Scan for the cell matching the given text and deliver its [x, y] coordinate at center. 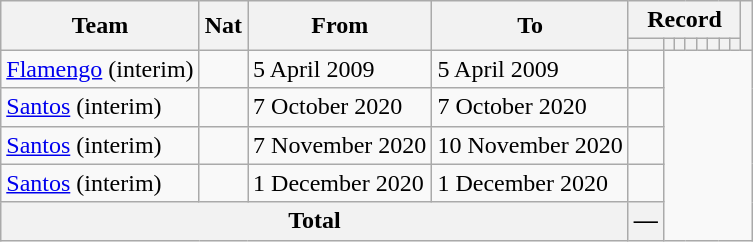
Nat [223, 26]
10 November 2020 [530, 145]
7 November 2020 [340, 145]
Total [314, 221]
From [340, 26]
— [646, 221]
Record [684, 20]
Team [100, 26]
To [530, 26]
Flamengo (interim) [100, 69]
